Search for the cell housing the specified text and yield its [X, Y] center coordinate. 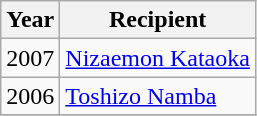
Year [30, 20]
Nizaemon Kataoka [158, 58]
Recipient [158, 20]
2007 [30, 58]
2006 [30, 96]
Toshizo Namba [158, 96]
